Provide the (X, Y) coordinate of the cell's center where the given text is located.  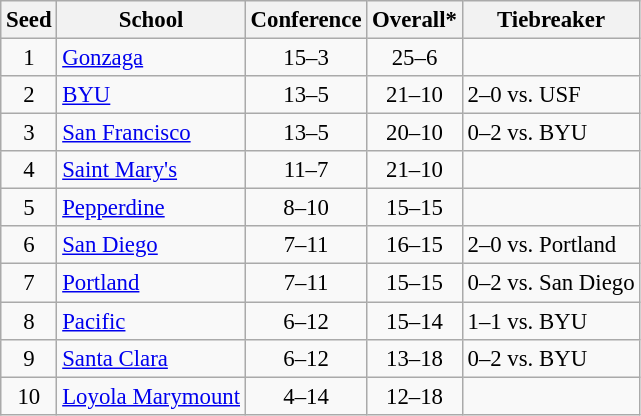
0–2 vs. San Diego (551, 283)
2–0 vs. Portland (551, 245)
Seed (29, 20)
25–6 (414, 58)
Tiebreaker (551, 20)
Gonzaga (151, 58)
12–18 (414, 396)
13–18 (414, 358)
Overall* (414, 20)
4–14 (306, 396)
20–10 (414, 133)
San Diego (151, 245)
7 (29, 283)
5 (29, 208)
6 (29, 245)
11–7 (306, 170)
Portland (151, 283)
Santa Clara (151, 358)
1–1 vs. BYU (551, 321)
School (151, 20)
Saint Mary's (151, 170)
2 (29, 95)
Conference (306, 20)
Pacific (151, 321)
8 (29, 321)
3 (29, 133)
2–0 vs. USF (551, 95)
BYU (151, 95)
Pepperdine (151, 208)
10 (29, 396)
San Francisco (151, 133)
1 (29, 58)
9 (29, 358)
Loyola Marymount (151, 396)
4 (29, 170)
15–3 (306, 58)
15–14 (414, 321)
16–15 (414, 245)
8–10 (306, 208)
